Provide the [X, Y] coordinate of the cell's center where the given text is located.  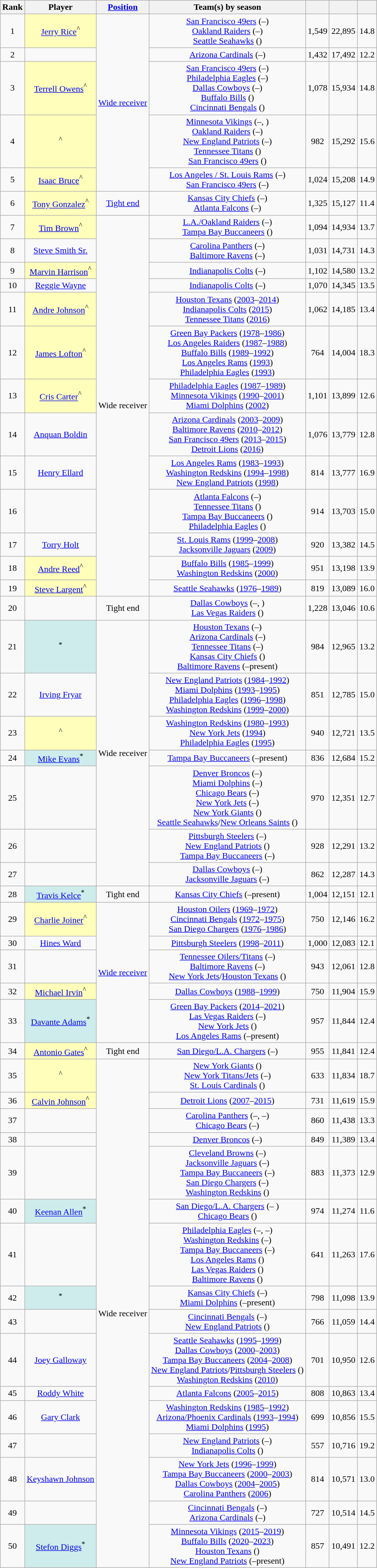
39 [12, 1173]
Detroit Lions (2007–2015) [228, 1101]
22 [12, 695]
Carolina Panthers (–)Baltimore Ravens (–) [228, 250]
38 [12, 1139]
Davante Adams* [60, 1021]
862 [318, 875]
14,345 [343, 286]
Stefon Diggs* [60, 1546]
Marvin Harrison^ [60, 271]
Minnesota Vikings (2015–2019)Buffalo Bills (2020–2023) Houston Texans () New England Patriots (–present) [228, 1546]
16.0 [367, 588]
13,046 [343, 608]
12,291 [343, 846]
35 [12, 1076]
Steve Smith Sr. [60, 250]
33 [12, 1021]
7 [12, 227]
11.4 [367, 203]
New York Jets (1996–1999)Tampa Bay Buccaneers (2000–2003)Dallas Cowboys (2004–2005)Carolina Panthers (2006) [228, 1479]
1,076 [318, 434]
17,492 [343, 55]
15 [12, 473]
Cincinnati Bengals (–)Arizona Cardinals (–) [228, 1513]
Cleveland Browns (–)Jacksonville Jaguars (–)Tampa Bay Buccaneers (–)San Diego Chargers (–)Washington Redskins () [228, 1173]
10,716 [343, 1446]
15,127 [343, 203]
766 [318, 1321]
Player [60, 7]
Andre Reed^ [60, 568]
Hines Ward [60, 943]
1,432 [318, 55]
10,863 [343, 1393]
18.7 [367, 1076]
Cincinnati Bengals (–)New England Patriots () [228, 1321]
Dallas Cowboys (–, )Las Vegas Raiders () [228, 608]
32 [12, 992]
Antonio Gates^ [60, 1051]
13,777 [343, 473]
5 [12, 180]
Green Bay Packers (1978–1986)Los Angeles Raiders (1987–1988)Buffalo Bills (1989–1992)Los Angeles Rams (1993)Philadelphia Eagles (1993) [228, 353]
12,351 [343, 797]
14,731 [343, 250]
928 [318, 846]
46 [12, 1417]
914 [318, 511]
951 [318, 568]
13,089 [343, 588]
11,059 [343, 1321]
633 [318, 1076]
14,580 [343, 271]
12.7 [367, 797]
42 [12, 1298]
1,549 [318, 31]
Seattle Seahawks (1976–1989) [228, 588]
731 [318, 1101]
Henry Ellard [60, 473]
17.6 [367, 1254]
36 [12, 1101]
Atlanta Falcons (2005–2015) [228, 1393]
808 [318, 1393]
1,062 [318, 309]
James Lofton^ [60, 353]
13,703 [343, 511]
860 [318, 1121]
764 [318, 353]
982 [318, 141]
10,571 [343, 1479]
13.0 [367, 1479]
10,491 [343, 1546]
L.A./Oakland Raiders (–)Tampa Bay Buccaneers () [228, 227]
4 [12, 141]
29 [12, 919]
943 [318, 967]
883 [318, 1173]
Carolina Panthers (–, –)Chicago Bears (–) [228, 1121]
11,274 [343, 1211]
2 [12, 55]
Anquan Boldin [60, 434]
San Francisco 49ers (–)Philadelphia Eagles (–)Dallas Cowboys (–)Buffalo Bills ()Cincinnati Bengals () [228, 88]
12,721 [343, 733]
Philadelphia Eagles (–, –)Washington Redskins (–)Tampa Bay Buccaneers (–)Los Angeles Rams ()Las Vegas Raiders ()Baltimore Ravens () [228, 1254]
Position [123, 7]
41 [12, 1254]
Mike Evans* [60, 758]
11,263 [343, 1254]
857 [318, 1546]
Pittsburgh Steelers (–)New England Patriots ()Tampa Bay Buccaneers (–) [228, 846]
Buffalo Bills (1985–1999)Washington Redskins (2000) [228, 568]
13,382 [343, 544]
14,185 [343, 309]
14,934 [343, 227]
Irving Fryar [60, 695]
11,844 [343, 1021]
974 [318, 1211]
Gary Clark [60, 1417]
New York Giants ()New York Titans/Jets (–)St. Louis Cardinals () [228, 1076]
31 [12, 967]
New England Patriots (1984–1992)Miami Dolphins (1993–1995)Philadelphia Eagles (1996–1998)Washington Redskins (1999–2000) [228, 695]
11 [12, 309]
Washington Redskins (1985–1992)Arizona/Phoenix Cardinals (1993–1994)Miami Dolphins (1995) [228, 1417]
Keyshawn Johnson [60, 1479]
Travis Kelce* [60, 894]
11,438 [343, 1121]
Torry Holt [60, 544]
Minnesota Vikings (–, )Oakland Raiders (–)New England Patriots (–)Tennessee Titans ()San Francisco 49ers () [228, 141]
16.9 [367, 473]
Tony Gonzalez^ [60, 203]
14,004 [343, 353]
955 [318, 1051]
Tim Brown^ [60, 227]
10,514 [343, 1513]
15,208 [343, 180]
Tampa Bay Buccaneers (–present) [228, 758]
Roddy White [60, 1393]
Team(s) by season [228, 7]
11,619 [343, 1101]
Cris Carter^ [60, 396]
699 [318, 1417]
25 [12, 797]
11,841 [343, 1051]
11,098 [343, 1298]
43 [12, 1321]
13.7 [367, 227]
Los Angeles / St. Louis Rams (–)San Francisco 49ers (–) [228, 180]
10 [12, 286]
6 [12, 203]
Michael Irvin^ [60, 992]
12,684 [343, 758]
12,083 [343, 943]
Washington Redskins (1980–1993)New York Jets (1994)Philadelphia Eagles (1995) [228, 733]
17 [12, 544]
11,373 [343, 1173]
13,198 [343, 568]
819 [318, 588]
12,146 [343, 919]
920 [318, 544]
34 [12, 1051]
50 [12, 1546]
Terrell Owens^ [60, 88]
14 [12, 434]
1,078 [318, 88]
Rank [12, 7]
Andre Johnson^ [60, 309]
Houston Oilers (1969–1972)Cincinnati Bengals (1972–1975)San Diego Chargers (1976–1986) [228, 919]
Joey Galloway [60, 1360]
15,292 [343, 141]
851 [318, 695]
10,856 [343, 1417]
47 [12, 1446]
Arizona Cardinals (2003–2009)Baltimore Ravens (2010–2012)San Francisco 49ers (2013–2015)Detroit Lions (2016) [228, 434]
18.3 [367, 353]
23 [12, 733]
Keenan Allen* [60, 1211]
Kansas City Chiefs (–)Atlanta Falcons (–) [228, 203]
14.4 [367, 1321]
12,785 [343, 695]
Reggie Wayne [60, 286]
48 [12, 1479]
St. Louis Rams (1999–2008)Jacksonville Jaguars (2009) [228, 544]
1,070 [318, 286]
13.3 [367, 1121]
798 [318, 1298]
940 [318, 733]
836 [318, 758]
Houston Texans (–)Arizona Cardinals (–)Tennessee Titans (–)Kansas City Chiefs () Baltimore Ravens (–present) [228, 646]
Isaac Bruce^ [60, 180]
12 [12, 353]
49 [12, 1513]
11,904 [343, 992]
13 [12, 396]
40 [12, 1211]
13,899 [343, 396]
Kansas City Chiefs (–present) [228, 894]
Charlie Joiner^ [60, 919]
11,389 [343, 1139]
Dallas Cowboys (–)Jacksonville Jaguars (–) [228, 875]
19 [12, 588]
1,031 [318, 250]
3 [12, 88]
14.9 [367, 180]
10,950 [343, 1360]
Kansas City Chiefs (–) Miami Dolphins (–present) [228, 1298]
Denver Broncos (–) [228, 1139]
44 [12, 1360]
10.6 [367, 608]
San Diego/L.A. Chargers (– ) Chicago Bears () [228, 1211]
1,024 [318, 180]
16.2 [367, 919]
Pittsburgh Steelers (1998–2011) [228, 943]
15.6 [367, 141]
1 [12, 31]
957 [318, 1021]
30 [12, 943]
849 [318, 1139]
12,287 [343, 875]
12,151 [343, 894]
Arizona Cardinals (–) [228, 55]
Denver Broncos (–)Miami Dolphins (–)Chicago Bears (–)New York Jets (–)New York Giants ()Seattle Seahawks/New Orleans Saints () [228, 797]
Houston Texans (2003–2014)Indianapolis Colts (2015)Tennessee Titans (2016) [228, 309]
18 [12, 568]
12,061 [343, 967]
1,094 [318, 227]
16 [12, 511]
Green Bay Packers (2014–2021)Las Vegas Raiders (–)New York Jets () Los Angeles Rams (–present) [228, 1021]
Dallas Cowboys (1988–1999) [228, 992]
15.2 [367, 758]
Philadelphia Eagles (1987–1989)Minnesota Vikings (1990–2001)Miami Dolphins (2002) [228, 396]
1,101 [318, 396]
15,934 [343, 88]
1,000 [318, 943]
11,834 [343, 1076]
Jerry Rice^ [60, 31]
San Francisco 49ers (–)Oakland Raiders (–)Seattle Seahawks () [228, 31]
11.6 [367, 1211]
701 [318, 1360]
970 [318, 797]
15.5 [367, 1417]
New England Patriots (–)Indianapolis Colts () [228, 1446]
45 [12, 1393]
Los Angeles Rams (1983–1993)Washington Redskins (1994–1998)New England Patriots (1998) [228, 473]
1,325 [318, 203]
22,895 [343, 31]
24 [12, 758]
21 [12, 646]
28 [12, 894]
Calvin Johnson^ [60, 1101]
Steve Largent^ [60, 588]
9 [12, 271]
San Diego/L.A. Chargers (–) [228, 1051]
37 [12, 1121]
Atlanta Falcons (–)Tennessee Titans ()Tampa Bay Buccaneers ()Philadelphia Eagles () [228, 511]
641 [318, 1254]
27 [12, 875]
8 [12, 250]
Tennessee Oilers/Titans (–)Baltimore Ravens (–)New York Jets/Houston Texans () [228, 967]
12,965 [343, 646]
13,779 [343, 434]
19.2 [367, 1446]
1,004 [318, 894]
557 [318, 1446]
1,228 [318, 608]
1,102 [318, 271]
26 [12, 846]
727 [318, 1513]
20 [12, 608]
984 [318, 646]
12.9 [367, 1173]
